Provide the [X, Y] coordinate of the cell's center where the given text is located.  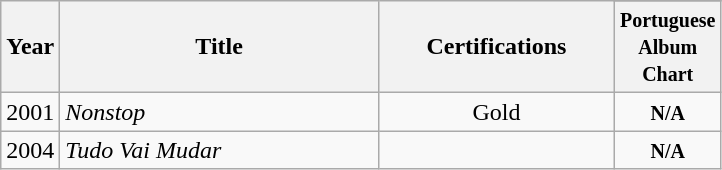
Tudo Vai Mudar [220, 150]
Certifications [496, 47]
Year [30, 47]
Portuguese Album Chart [668, 47]
Title [220, 47]
Nonstop [220, 112]
2004 [30, 150]
Gold [496, 112]
2001 [30, 112]
